Find where the given text appears and provide that cell's center as [x, y] coordinate. 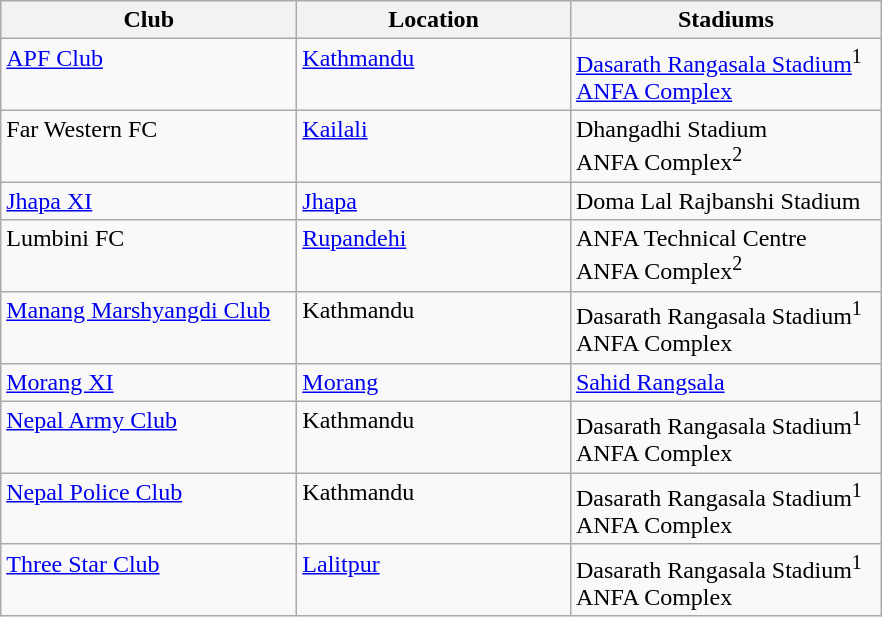
Sahid Rangsala [726, 382]
ANFA Technical Centre ANFA Complex2 [726, 256]
Manang Marshyangdi Club [149, 328]
Club [149, 20]
Location [434, 20]
Rupandehi [434, 256]
Stadiums [726, 20]
APF Club [149, 75]
Dhangadhi Stadium ANFA Complex2 [726, 146]
Jhapa [434, 201]
Kailali [434, 146]
Doma Lal Rajbanshi Stadium [726, 201]
Three Star Club [149, 580]
Nepal Army Club [149, 437]
Far Western FC [149, 146]
Nepal Police Club [149, 509]
Lalitpur [434, 580]
Morang [434, 382]
Jhapa XI [149, 201]
Lumbini FC [149, 256]
Morang XI [149, 382]
